Find where the given text appears and provide that cell's center as (X, Y) coordinate. 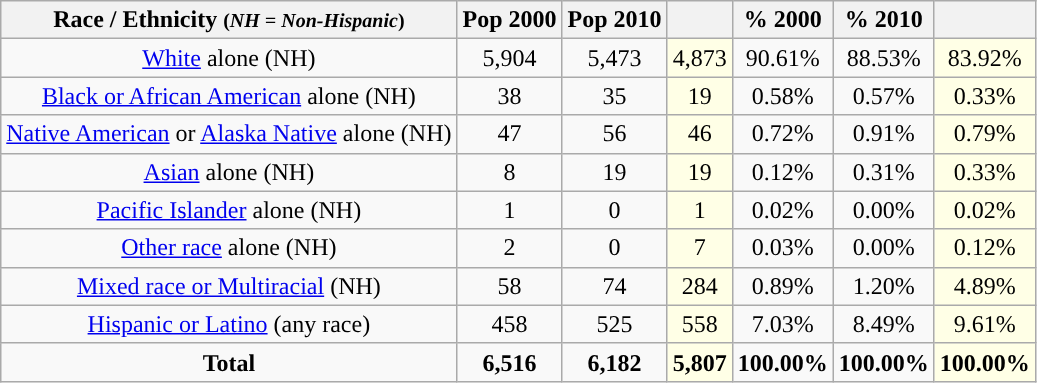
58 (510, 286)
558 (700, 324)
83.92% (984, 58)
56 (614, 134)
4.89% (984, 286)
Native American or Alaska Native alone (NH) (229, 134)
74 (614, 286)
2 (510, 248)
6,182 (614, 362)
Pop 2010 (614, 20)
Race / Ethnicity (NH = Non-Hispanic) (229, 20)
284 (700, 286)
Total (229, 362)
35 (614, 96)
% 2000 (782, 20)
525 (614, 324)
Black or African American alone (NH) (229, 96)
Pacific Islander alone (NH) (229, 210)
0.79% (984, 134)
38 (510, 96)
5,807 (700, 362)
458 (510, 324)
0.03% (782, 248)
Other race alone (NH) (229, 248)
6,516 (510, 362)
0.58% (782, 96)
7 (700, 248)
0.91% (884, 134)
7.03% (782, 324)
Mixed race or Multiracial (NH) (229, 286)
8 (510, 172)
88.53% (884, 58)
Hispanic or Latino (any race) (229, 324)
4,873 (700, 58)
1.20% (884, 286)
8.49% (884, 324)
0.31% (884, 172)
Asian alone (NH) (229, 172)
0.72% (782, 134)
0.89% (782, 286)
90.61% (782, 58)
9.61% (984, 324)
% 2010 (884, 20)
47 (510, 134)
0.57% (884, 96)
46 (700, 134)
5,473 (614, 58)
5,904 (510, 58)
White alone (NH) (229, 58)
Pop 2000 (510, 20)
